Capture the cell that displays the provided text and extract its (X, Y) central coordinate. 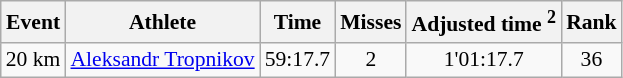
59:17.7 (298, 60)
Rank (592, 22)
20 km (34, 60)
2 (370, 60)
Event (34, 22)
Aleksandr Tropnikov (162, 60)
1'01:17.7 (484, 60)
36 (592, 60)
Time (298, 22)
Adjusted time 2 (484, 22)
Misses (370, 22)
Athlete (162, 22)
